Identify which cell holds the provided text, then report its [x, y] central coordinate. 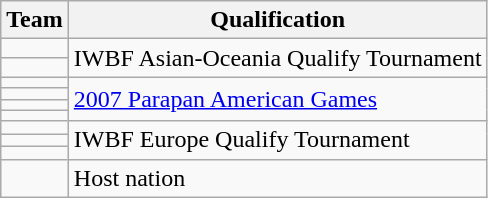
Host nation [278, 178]
Qualification [278, 20]
Team [35, 20]
IWBF Europe Qualify Tournament [278, 140]
2007 Parapan American Games [278, 99]
IWBF Asian-Oceania Qualify Tournament [278, 58]
